Locate the cell with the specified text and output its [x, y] center coordinate. 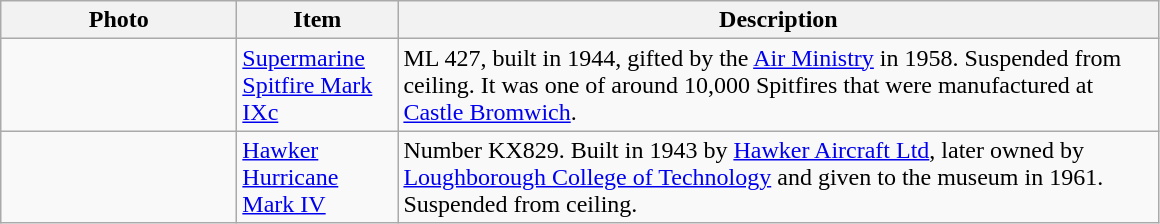
Hawker Hurricane Mark IV [318, 177]
Description [778, 20]
Item [318, 20]
Photo [119, 20]
Supermarine Spitfire Mark IXc [318, 85]
